For the text-containing cell, return its midpoint in (x, y) coordinate format. 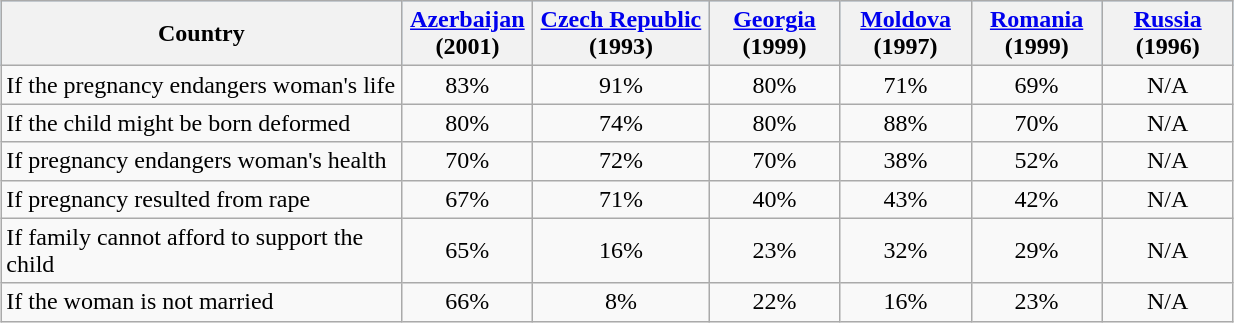
If the pregnancy endangers woman's life (202, 85)
If family cannot afford to support the child (202, 250)
65% (468, 250)
22% (774, 302)
8% (621, 302)
Azerbaijan(2001) (468, 34)
43% (906, 199)
29% (1036, 250)
72% (621, 161)
32% (906, 250)
74% (621, 123)
Russia(1996) (1168, 34)
67% (468, 199)
52% (1036, 161)
Moldova(1997) (906, 34)
Country (202, 34)
40% (774, 199)
83% (468, 85)
66% (468, 302)
If pregnancy resulted from rape (202, 199)
38% (906, 161)
If the woman is not married (202, 302)
If pregnancy endangers woman's health (202, 161)
If the child might be born deformed (202, 123)
Czech Republic(1993) (621, 34)
Romania(1999) (1036, 34)
42% (1036, 199)
91% (621, 85)
88% (906, 123)
69% (1036, 85)
Georgia(1999) (774, 34)
